Locate the cell with the specified text and output its (x, y) center coordinate. 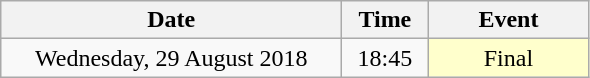
Final (508, 58)
Event (508, 20)
Time (385, 20)
18:45 (385, 58)
Date (172, 20)
Wednesday, 29 August 2018 (172, 58)
